Determine the (X, Y) coordinate at the center of the cell enclosing the given text.  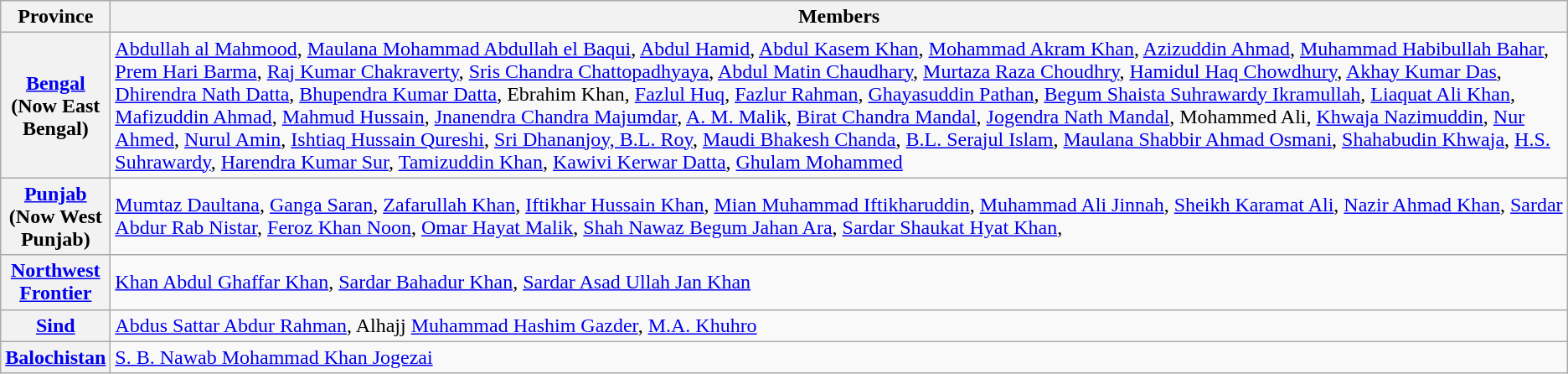
Khan Abdul Ghaffar Khan, Sardar Bahadur Khan, Sardar Asad Ullah Jan Khan (839, 282)
Province (55, 17)
Northwest Frontier (55, 282)
Sind (55, 325)
Bengal (Now East Bengal) (55, 106)
Abdus Sattar Abdur Rahman, Alhajj Muhammad Hashim Gazder, M.A. Khuhro (839, 325)
Balochistan (55, 357)
Members (839, 17)
Punjab (Now West Punjab) (55, 216)
S. B. Nawab Mohammad Khan Jogezai (839, 357)
